Determine the [x, y] coordinate at the center of the cell enclosing the given text.  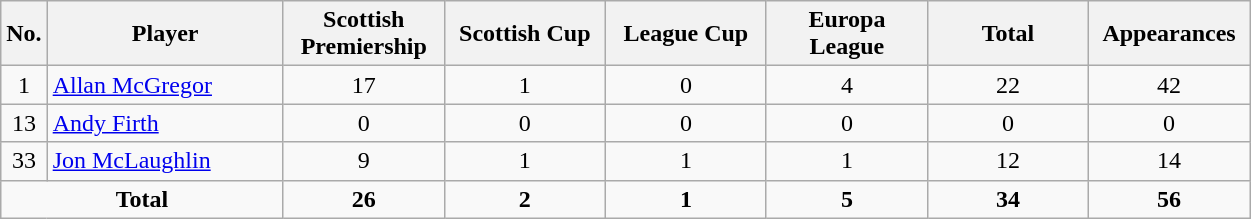
Andy Firth [165, 123]
17 [364, 85]
2 [524, 199]
Europa League [846, 34]
Jon McLaughlin [165, 161]
4 [846, 85]
No. [24, 34]
Player [165, 34]
9 [364, 161]
26 [364, 199]
5 [846, 199]
42 [1170, 85]
Scottish Cup [524, 34]
56 [1170, 199]
33 [24, 161]
34 [1008, 199]
Allan McGregor [165, 85]
Appearances [1170, 34]
Scottish Premiership [364, 34]
14 [1170, 161]
12 [1008, 161]
22 [1008, 85]
League Cup [686, 34]
13 [24, 123]
